Return (X, Y) of the center of cell containing provided text 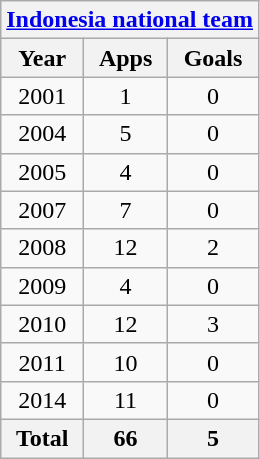
2011 (42, 362)
2001 (42, 96)
Year (42, 58)
2010 (42, 324)
2005 (42, 172)
2004 (42, 134)
2008 (42, 248)
Indonesia national team (130, 20)
Apps (126, 58)
Goals (214, 58)
2007 (42, 210)
7 (126, 210)
2009 (42, 286)
Total (42, 438)
66 (126, 438)
3 (214, 324)
1 (126, 96)
2 (214, 248)
2014 (42, 400)
10 (126, 362)
11 (126, 400)
